Find where the given text appears and provide that cell's center as (x, y) coordinate. 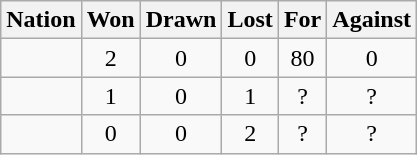
Won (110, 20)
Nation (41, 20)
Drawn (181, 20)
For (302, 20)
Lost (250, 20)
80 (302, 58)
Against (372, 20)
